Find where the given text appears and provide that cell's center as [X, Y] coordinate. 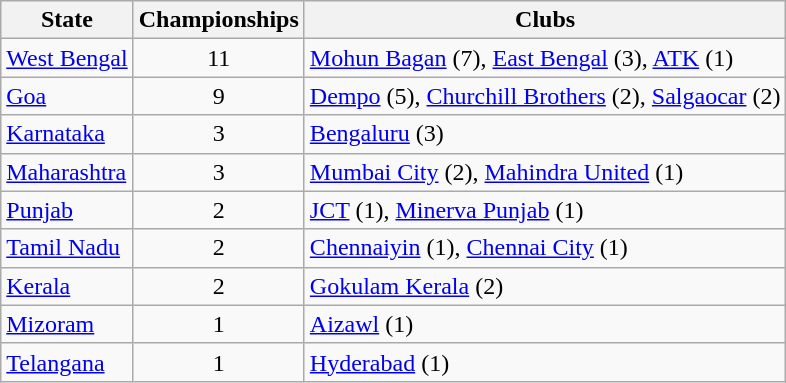
Mohun Bagan (7), East Bengal (3), ATK (1) [545, 58]
Hyderabad (1) [545, 362]
Clubs [545, 20]
Maharashtra [67, 172]
11 [218, 58]
Tamil Nadu [67, 248]
Telangana [67, 362]
JCT (1), Minerva Punjab (1) [545, 210]
Goa [67, 96]
Chennaiyin (1), Chennai City (1) [545, 248]
Championships [218, 20]
Kerala [67, 286]
Dempo (5), Churchill Brothers (2), Salgaocar (2) [545, 96]
West Bengal [67, 58]
Mizoram [67, 324]
Mumbai City (2), Mahindra United (1) [545, 172]
State [67, 20]
Bengaluru (3) [545, 134]
9 [218, 96]
Karnataka [67, 134]
Punjab [67, 210]
Aizawl (1) [545, 324]
Gokulam Kerala (2) [545, 286]
